Find where the given text appears and provide that cell's center as (X, Y) coordinate. 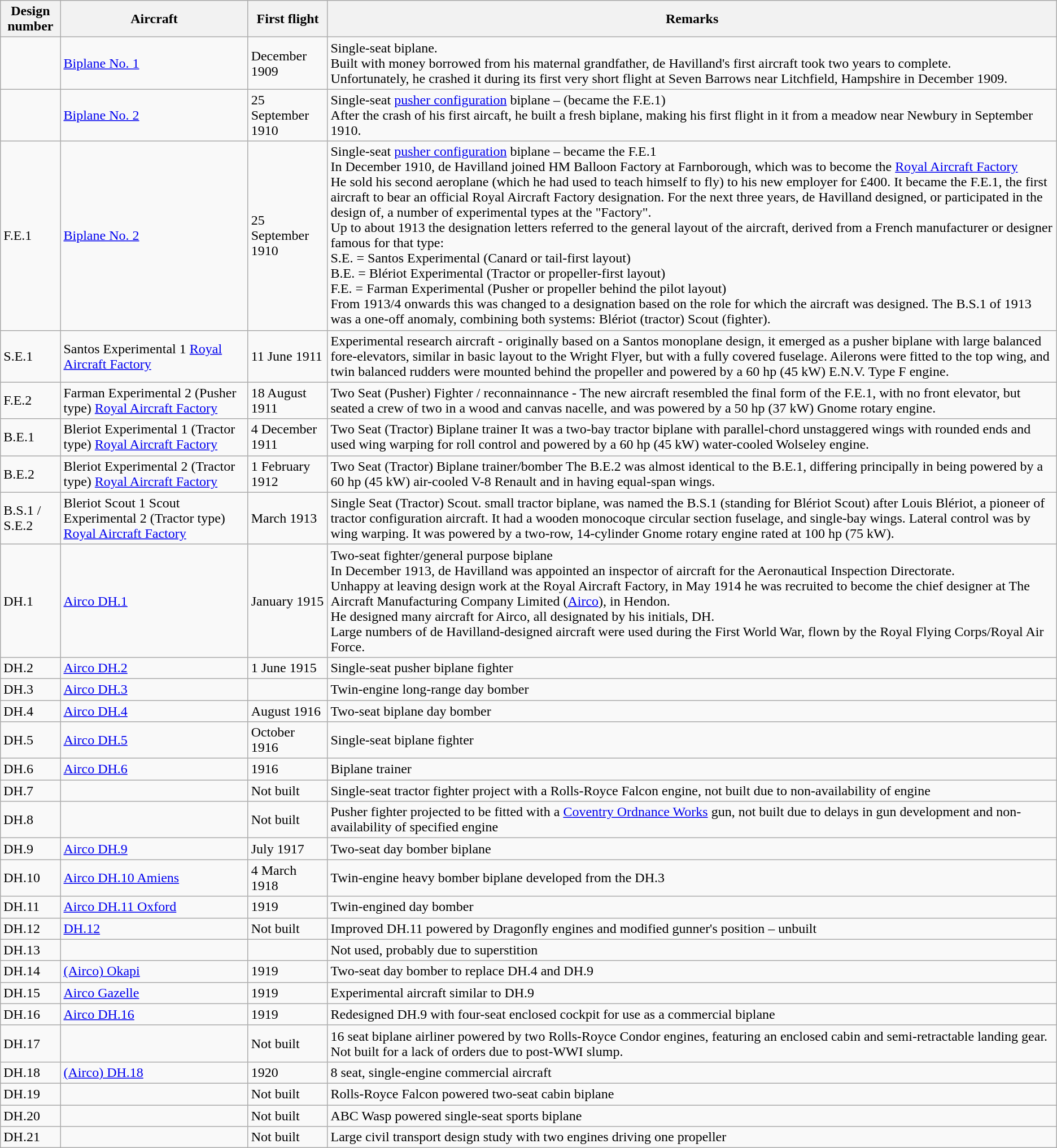
DH.9 (30, 849)
Farman Experimental 2 (Pusher type) Royal Aircraft Factory (154, 401)
DH.14 (30, 971)
DH.15 (30, 993)
DH.8 (30, 820)
Airco DH.3 (154, 689)
DH.17 (30, 1043)
DH.19 (30, 1094)
Airco DH.5 (154, 740)
Airco DH.10 Amiens (154, 878)
Airco DH.6 (154, 769)
Remarks (692, 19)
Bleriot Scout 1 Scout Experimental 2 (Tractor type) Royal Aircraft Factory (154, 518)
1920 (288, 1072)
B.E.1 (30, 437)
DH.20 (30, 1116)
S.E.1 (30, 356)
Two-seat day bomber to replace DH.4 and DH.9 (692, 971)
ABC Wasp powered single-seat sports biplane (692, 1116)
DH.5 (30, 740)
DH.11 (30, 907)
DH.6 (30, 769)
August 1916 (288, 711)
DH.2 (30, 668)
(Airco) DH.18 (154, 1072)
Twin-engined day bomber (692, 907)
Biplane No. 1 (154, 63)
Large civil transport design study with two engines driving one propeller (692, 1137)
Twin-engine long-range day bomber (692, 689)
Aircraft (154, 19)
Airco DH.4 (154, 711)
Single-seat pusher biplane fighter (692, 668)
1 June 1915 (288, 668)
4 March 1918 (288, 878)
Improved DH.11 powered by Dragonfly engines and modified gunner's position – unbuilt (692, 928)
4 December 1911 (288, 437)
DH.1 (30, 601)
18 August 1911 (288, 401)
1 February 1912 (288, 474)
Single-seat biplane fighter (692, 740)
Redesigned DH.9 with four-seat enclosed cockpit for use as a commercial biplane (692, 1014)
January 1915 (288, 601)
8 seat, single-engine commercial aircraft (692, 1072)
Airco DH.1 (154, 601)
Airco Gazelle (154, 993)
F.E.1 (30, 236)
DH.10 (30, 878)
July 1917 (288, 849)
11 June 1911 (288, 356)
Airco DH.16 (154, 1014)
DH.4 (30, 711)
March 1913 (288, 518)
Biplane trainer (692, 769)
DH.18 (30, 1072)
DH.16 (30, 1014)
First flight (288, 19)
DH.13 (30, 950)
(Airco) Okapi (154, 971)
B.S.1 / S.E.2 (30, 518)
B.E.2 (30, 474)
Rolls-Royce Falcon powered two-seat cabin biplane (692, 1094)
Single-seat tractor fighter project with a Rolls-Royce Falcon engine, not built due to non-availability of engine (692, 791)
Two-seat biplane day bomber (692, 711)
F.E.2 (30, 401)
Two-seat day bomber biplane (692, 849)
Design number (30, 19)
1916 (288, 769)
Twin-engine heavy bomber biplane developed from the DH.3 (692, 878)
DH.21 (30, 1137)
October 1916 (288, 740)
DH.3 (30, 689)
Santos Experimental 1 Royal Aircraft Factory (154, 356)
Experimental aircraft similar to DH.9 (692, 993)
Airco DH.2 (154, 668)
Bleriot Experimental 1 (Tractor type) Royal Aircraft Factory (154, 437)
Airco DH.11 Oxford (154, 907)
Airco DH.9 (154, 849)
Not used, probably due to superstition (692, 950)
DH.7 (30, 791)
Bleriot Experimental 2 (Tractor type) Royal Aircraft Factory (154, 474)
December 1909 (288, 63)
